Locate the cell with the specified text and output its (x, y) center coordinate. 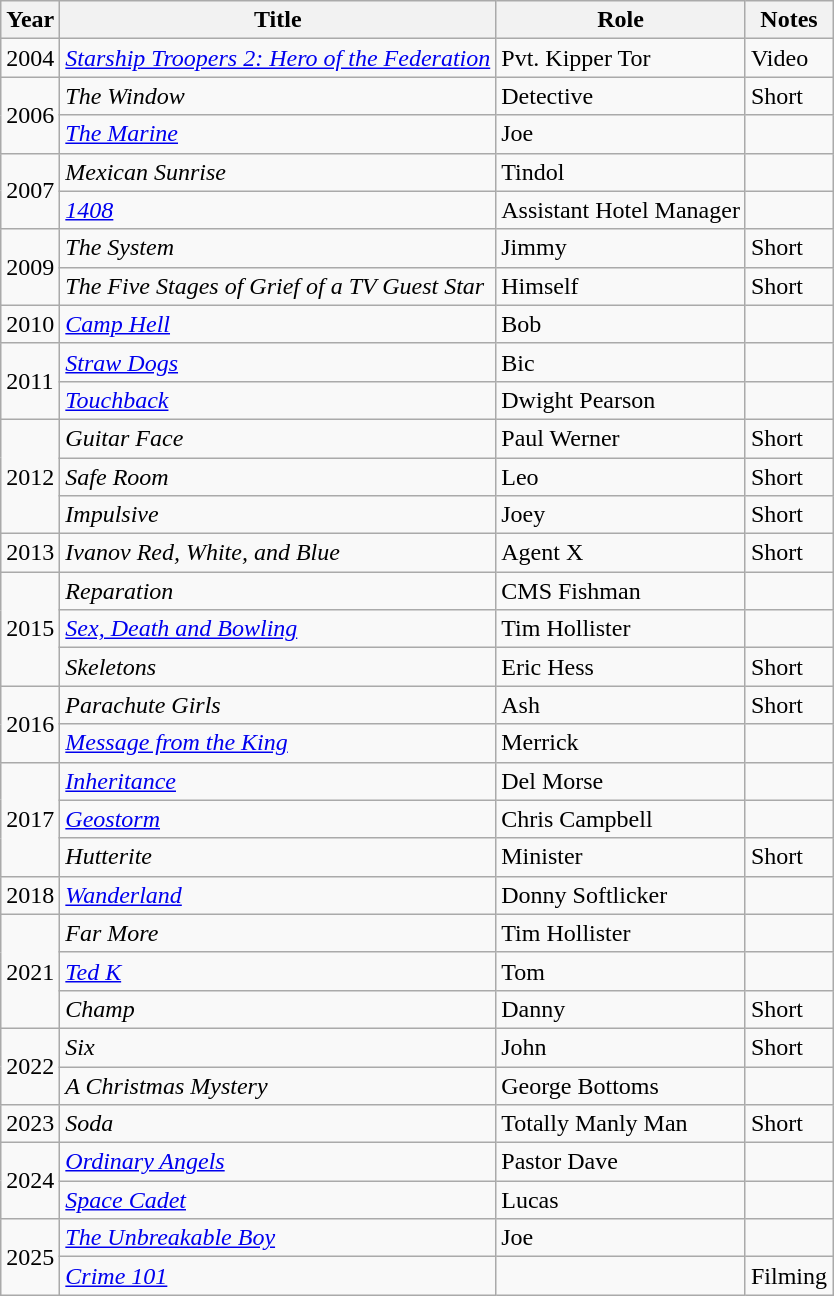
Donny Softlicker (621, 895)
Message from the King (278, 743)
Soda (278, 1124)
The Marine (278, 134)
Ash (621, 705)
2016 (30, 724)
The Five Stages of Grief of a TV Guest Star (278, 286)
Safe Room (278, 477)
Guitar Face (278, 438)
Paul Werner (621, 438)
Touchback (278, 400)
2006 (30, 115)
2007 (30, 191)
2010 (30, 324)
2012 (30, 476)
Tindol (621, 172)
Merrick (621, 743)
Ivanov Red, White, and Blue (278, 553)
Totally Manly Man (621, 1124)
Role (621, 20)
Hutterite (278, 857)
2017 (30, 819)
Far More (278, 933)
Year (30, 20)
John (621, 1047)
Camp Hell (278, 324)
2021 (30, 971)
Jimmy (621, 248)
CMS Fishman (621, 591)
2022 (30, 1066)
Assistant Hotel Manager (621, 210)
Crime 101 (278, 1276)
Joey (621, 515)
2024 (30, 1181)
Eric Hess (621, 667)
2023 (30, 1124)
Leo (621, 477)
Minister (621, 857)
Parachute Girls (278, 705)
Ordinary Angels (278, 1162)
George Bottoms (621, 1085)
The System (278, 248)
2018 (30, 895)
Chris Campbell (621, 819)
Champ (278, 1009)
2013 (30, 553)
Del Morse (621, 781)
Impulsive (278, 515)
Reparation (278, 591)
Agent X (621, 553)
Title (278, 20)
Six (278, 1047)
Skeletons (278, 667)
2011 (30, 381)
Notes (788, 20)
Himself (621, 286)
Bob (621, 324)
Starship Troopers 2: Hero of the Federation (278, 58)
Wanderland (278, 895)
Mexican Sunrise (278, 172)
Pvt. Kipper Tor (621, 58)
2004 (30, 58)
Geostorm (278, 819)
Straw Dogs (278, 362)
Bic (621, 362)
Lucas (621, 1200)
A Christmas Mystery (278, 1085)
Detective (621, 96)
Ted K (278, 971)
Danny (621, 1009)
The Unbreakable Boy (278, 1238)
Filming (788, 1276)
1408 (278, 210)
2025 (30, 1257)
The Window (278, 96)
2015 (30, 629)
Pastor Dave (621, 1162)
Inheritance (278, 781)
2009 (30, 267)
Sex, Death and Bowling (278, 629)
Dwight Pearson (621, 400)
Space Cadet (278, 1200)
Video (788, 58)
Tom (621, 971)
